Provide the (x, y) coordinate of the cell's center where the given text is located.  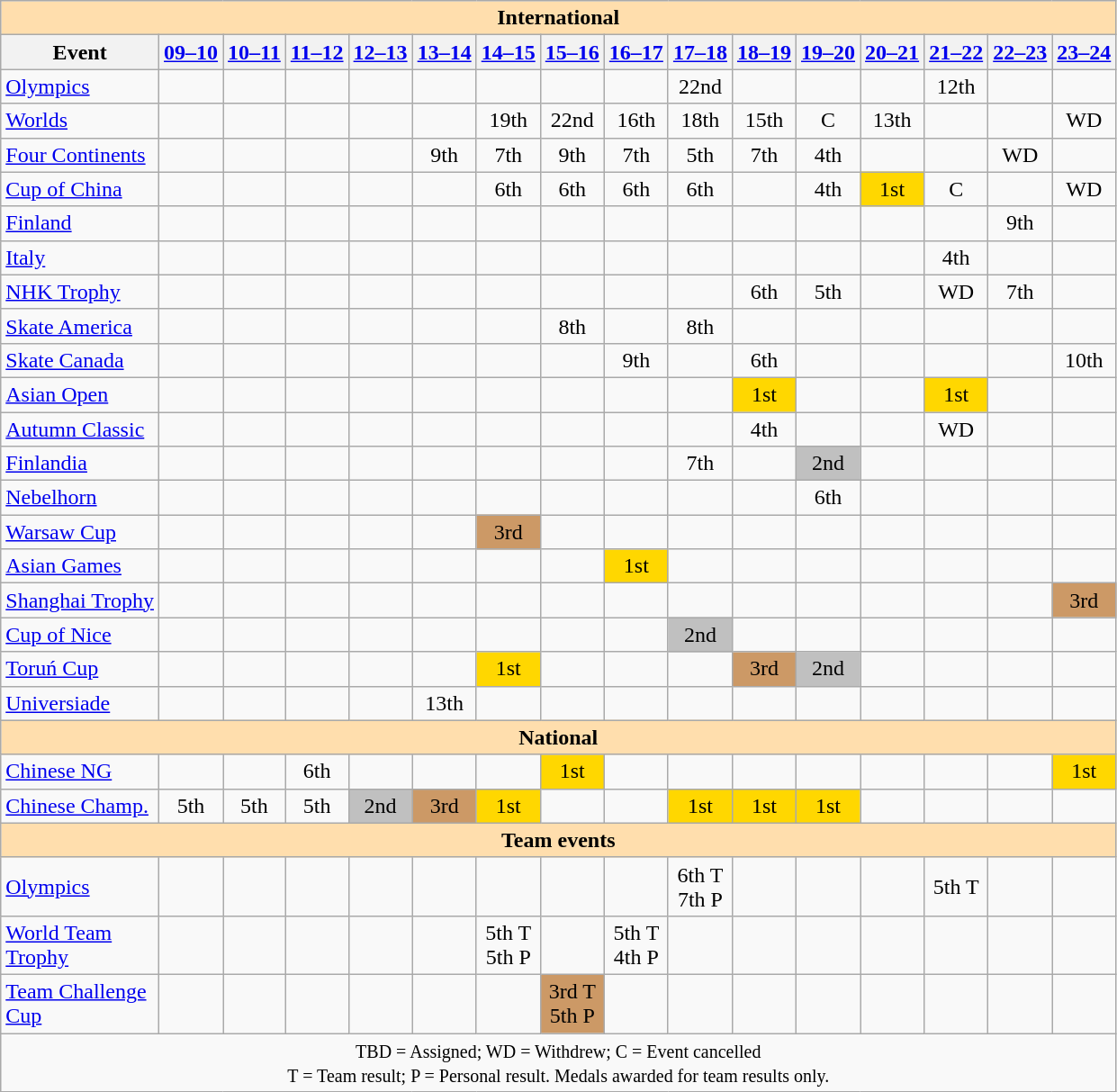
Nebelhorn (80, 498)
11–12 (317, 52)
12–13 (380, 52)
22–23 (1021, 52)
NHK Trophy (80, 292)
17–18 (700, 52)
International (558, 18)
19th (508, 121)
20–21 (893, 52)
Team events (558, 840)
Universiade (80, 703)
World TeamTrophy (80, 945)
5th T 5th P (508, 945)
21–22 (956, 52)
Team ChallengeCup (80, 1003)
14–15 (508, 52)
18th (700, 121)
Asian Open (80, 394)
Four Continents (80, 155)
15–16 (572, 52)
Event (80, 52)
19–20 (828, 52)
13–14 (445, 52)
5th T 4th P (635, 945)
Skate Canada (80, 360)
15th (763, 121)
Finland (80, 223)
Warsaw Cup (80, 532)
Autumn Classic (80, 429)
10–11 (255, 52)
Chinese NG (80, 772)
Chinese Champ. (80, 806)
Asian Games (80, 566)
18–19 (763, 52)
Skate America (80, 326)
Toruń Cup (80, 669)
23–24 (1084, 52)
6th T 7th P (700, 886)
Cup of China (80, 189)
Cup of Nice (80, 635)
09–10 (191, 52)
12th (956, 86)
10th (1084, 360)
National (558, 737)
16th (635, 121)
Worlds (80, 121)
5th T (956, 886)
3rd T 5th P (572, 1003)
Finlandia (80, 464)
Italy (80, 257)
TBD = Assigned; WD = Withdrew; C = Event cancelled T = Team result; P = Personal result. Medals awarded for team results only. (558, 1062)
Shanghai Trophy (80, 600)
16–17 (635, 52)
